Extract the (x, y) coordinate from the center of the cell holding the provided text.  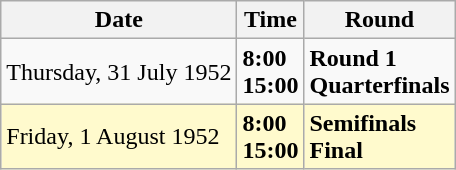
Thursday, 31 July 1952 (119, 72)
Round 1Quarterfinals (380, 72)
Friday, 1 August 1952 (119, 136)
Date (119, 20)
SemifinalsFinal (380, 136)
Round (380, 20)
Time (270, 20)
